For the text-containing cell, return its midpoint in [x, y] coordinate format. 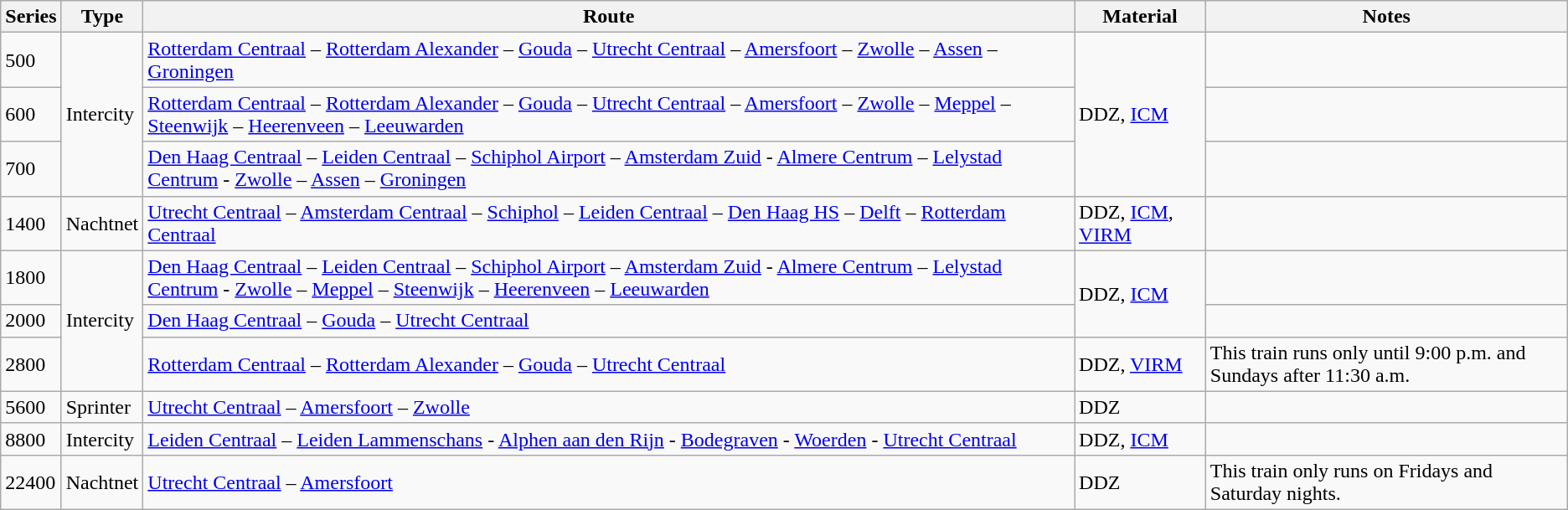
Route [609, 17]
This train only runs on Fridays and Saturday nights. [1386, 482]
Utrecht Centraal – Amersfoort – Zwolle [609, 407]
2000 [31, 321]
1400 [31, 223]
Material [1141, 17]
This train runs only until 9:00 p.m. and Sundays after 11:30 a.m. [1386, 363]
5600 [31, 407]
600 [31, 114]
Rotterdam Centraal – Rotterdam Alexander – Gouda – Utrecht Centraal – Amersfoort – Zwolle – Meppel – Steenwijk – Heerenveen – Leeuwarden [609, 114]
Utrecht Centraal – Amsterdam Centraal – Schiphol – Leiden Centraal – Den Haag HS – Delft – Rotterdam Centraal [609, 223]
Rotterdam Centraal – Rotterdam Alexander – Gouda – Utrecht Centraal [609, 363]
2800 [31, 363]
500 [31, 60]
1800 [31, 278]
700 [31, 169]
DDZ, VIRM [1141, 363]
22400 [31, 482]
Utrecht Centraal – Amersfoort [609, 482]
Rotterdam Centraal – Rotterdam Alexander – Gouda – Utrecht Centraal – Amersfoort – Zwolle – Assen – Groningen [609, 60]
Sprinter [102, 407]
Den Haag Centraal – Gouda – Utrecht Centraal [609, 321]
Series [31, 17]
DDZ, ICM, VIRM [1141, 223]
Type [102, 17]
Den Haag Centraal – Leiden Centraal – Schiphol Airport – Amsterdam Zuid - Almere Centrum – Lelystad Centrum - Zwolle – Assen – Groningen [609, 169]
Notes [1386, 17]
8800 [31, 439]
Leiden Centraal – Leiden Lammenschans - Alphen aan den Rijn - Bodegraven - Woerden - Utrecht Centraal [609, 439]
